From the cell containing the given text, extract its center point as (x, y) coordinate. 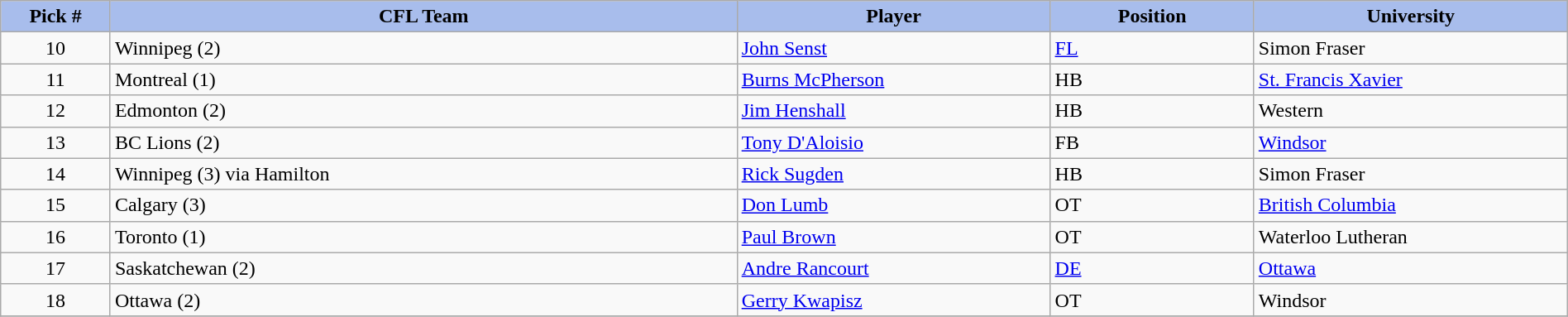
FB (1152, 142)
Winnipeg (2) (423, 48)
Ottawa (1411, 268)
Tony D'Aloisio (893, 142)
Winnipeg (3) via Hamilton (423, 174)
Western (1411, 111)
Position (1152, 17)
Edmonton (2) (423, 111)
BC Lions (2) (423, 142)
13 (56, 142)
10 (56, 48)
Saskatchewan (2) (423, 268)
16 (56, 237)
University (1411, 17)
18 (56, 300)
Player (893, 17)
FL (1152, 48)
Jim Henshall (893, 111)
Montreal (1) (423, 79)
Calgary (3) (423, 205)
St. Francis Xavier (1411, 79)
Pick # (56, 17)
Gerry Kwapisz (893, 300)
15 (56, 205)
Waterloo Lutheran (1411, 237)
Rick Sugden (893, 174)
Don Lumb (893, 205)
Burns McPherson (893, 79)
17 (56, 268)
Ottawa (2) (423, 300)
John Senst (893, 48)
DE (1152, 268)
Toronto (1) (423, 237)
12 (56, 111)
CFL Team (423, 17)
Andre Rancourt (893, 268)
British Columbia (1411, 205)
14 (56, 174)
Paul Brown (893, 237)
11 (56, 79)
